Provide the [X, Y] coordinate of the cell's center where the given text is located.  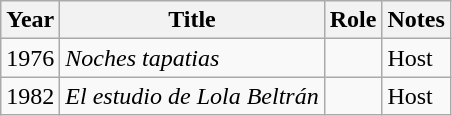
El estudio de Lola Beltrán [192, 96]
Title [192, 20]
Notes [416, 20]
Year [30, 20]
1976 [30, 58]
1982 [30, 96]
Noches tapatias [192, 58]
Role [353, 20]
